Output the (X, Y) coordinate of the center of the cell containing the given text.  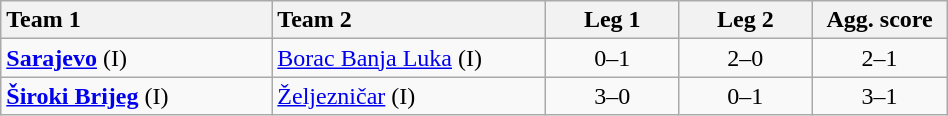
Sarajevo (I) (136, 58)
Leg 2 (746, 20)
3–0 (612, 96)
Željezničar (I) (409, 96)
3–1 (880, 96)
Široki Brijeg (I) (136, 96)
2–0 (746, 58)
Borac Banja Luka (I) (409, 58)
Agg. score (880, 20)
Team 1 (136, 20)
2–1 (880, 58)
Team 2 (409, 20)
Leg 1 (612, 20)
